Search for the cell housing the specified text and yield its (X, Y) center coordinate. 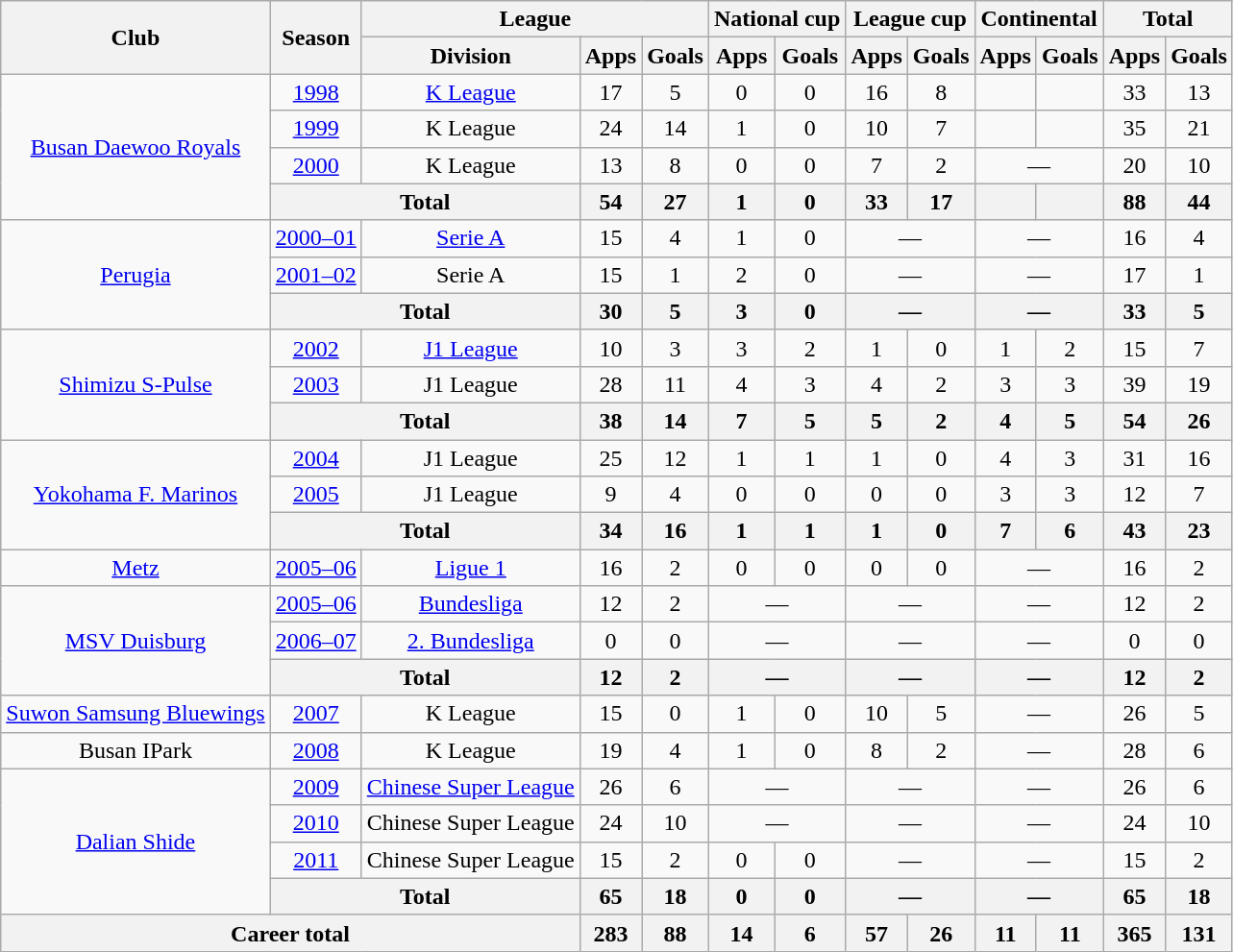
2002 (315, 348)
Dalian Shide (136, 842)
2000–01 (315, 238)
365 (1134, 933)
2006–07 (315, 641)
27 (676, 202)
Season (315, 37)
2007 (315, 714)
39 (1134, 384)
30 (610, 311)
Busan Daewoo Royals (136, 147)
2. Bundesliga (471, 641)
Continental (1039, 19)
2004 (315, 458)
League cup (910, 19)
League (534, 19)
2011 (315, 860)
Ligue 1 (471, 568)
25 (610, 458)
20 (1134, 165)
44 (1199, 202)
23 (1199, 531)
Club (136, 37)
Shimizu S-Pulse (136, 384)
283 (610, 933)
Metz (136, 568)
Bundesliga (471, 604)
2008 (315, 750)
2003 (315, 384)
National cup (777, 19)
Division (471, 56)
38 (610, 421)
2010 (315, 823)
2001–02 (315, 275)
MSV Duisburg (136, 641)
1998 (315, 92)
43 (1134, 531)
Yokohama F. Marinos (136, 495)
Perugia (136, 275)
31 (1134, 458)
9 (610, 495)
2005 (315, 495)
1999 (315, 129)
57 (876, 933)
35 (1134, 129)
Busan IPark (136, 750)
Suwon Samsung Bluewings (136, 714)
2009 (315, 787)
34 (610, 531)
Career total (290, 933)
131 (1199, 933)
21 (1199, 129)
2000 (315, 165)
